Search for the cell housing the specified text and yield its (x, y) center coordinate. 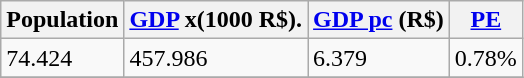
6.379 (379, 58)
GDP pc (R$) (379, 20)
PE (486, 20)
GDP x(1000 R$). (216, 20)
0.78% (486, 58)
457.986 (216, 58)
74.424 (62, 58)
Population (62, 20)
